Pinpoint the cell where the given text exists, returning its (X, Y) midpoint coordinate. 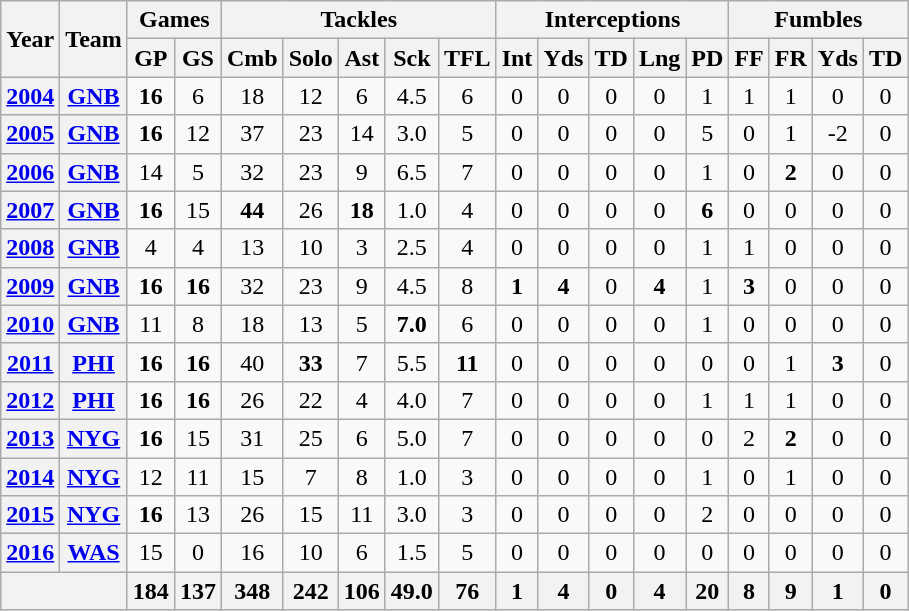
2016 (30, 553)
6.5 (412, 172)
33 (310, 362)
WAS (94, 553)
Year (30, 39)
Tackles (358, 20)
GS (198, 58)
348 (252, 591)
Lng (659, 58)
Interceptions (612, 20)
Solo (310, 58)
2005 (30, 134)
2007 (30, 210)
20 (708, 591)
2.5 (412, 248)
7.0 (412, 324)
TFL (467, 58)
Sck (412, 58)
GP (150, 58)
25 (310, 438)
2013 (30, 438)
1.5 (412, 553)
31 (252, 438)
2015 (30, 515)
2009 (30, 286)
Int (517, 58)
4.0 (412, 400)
FR (790, 58)
Fumbles (818, 20)
5.0 (412, 438)
2008 (30, 248)
49.0 (412, 591)
Ast (362, 58)
137 (198, 591)
5.5 (412, 362)
40 (252, 362)
106 (362, 591)
Games (174, 20)
2011 (30, 362)
FF (749, 58)
44 (252, 210)
-2 (838, 134)
Team (94, 39)
Cmb (252, 58)
22 (310, 400)
37 (252, 134)
184 (150, 591)
242 (310, 591)
2012 (30, 400)
PD (708, 58)
2010 (30, 324)
2006 (30, 172)
2004 (30, 96)
2014 (30, 477)
76 (467, 591)
